Pinpoint the cell where the given text exists, returning its (X, Y) midpoint coordinate. 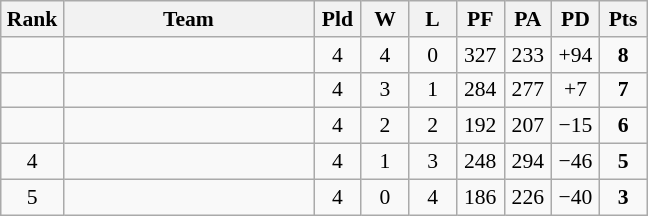
L (433, 19)
−15 (576, 126)
6 (623, 126)
294 (528, 162)
−40 (576, 197)
Rank (32, 19)
8 (623, 55)
192 (480, 126)
Team (188, 19)
226 (528, 197)
207 (528, 126)
327 (480, 55)
7 (623, 90)
277 (528, 90)
+7 (576, 90)
−46 (576, 162)
186 (480, 197)
Pld (338, 19)
PD (576, 19)
Pts (623, 19)
PF (480, 19)
W (385, 19)
248 (480, 162)
284 (480, 90)
+94 (576, 55)
PA (528, 19)
233 (528, 55)
